Determine the (x, y) coordinate at the center of the cell enclosing the given text.  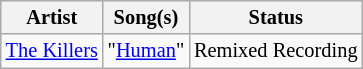
Artist (52, 17)
Song(s) (146, 17)
Remixed Recording (276, 51)
Status (276, 17)
"Human" (146, 51)
The Killers (52, 51)
